Provide the (x, y) coordinate of the cell's center where the given text is located.  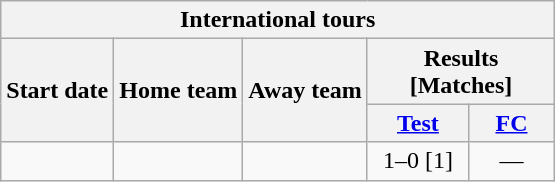
Results [Matches] (460, 72)
Test (418, 123)
Away team (306, 90)
1–0 [1] (418, 161)
International tours (278, 20)
Start date (58, 90)
Home team (178, 90)
— (511, 161)
FC (511, 123)
